Identify which cell holds the provided text, then report its (x, y) central coordinate. 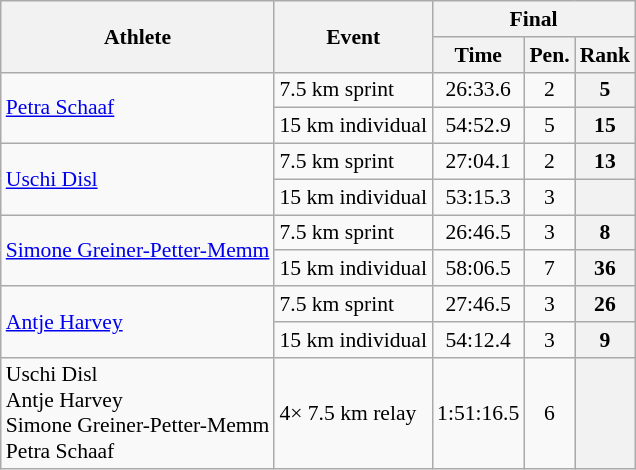
Petra Schaaf (138, 108)
15 (606, 126)
Rank (606, 55)
9 (606, 340)
54:52.9 (478, 126)
Simone Greiner-Petter-Memm (138, 250)
Uschi DislAntje HarveySimone Greiner-Petter-MemmPetra Schaaf (138, 413)
8 (606, 233)
Time (478, 55)
54:12.4 (478, 340)
6 (549, 413)
Uschi Disl (138, 180)
7 (549, 269)
27:46.5 (478, 304)
58:06.5 (478, 269)
Athlete (138, 36)
26:46.5 (478, 233)
27:04.1 (478, 162)
Pen. (549, 55)
Event (353, 36)
26 (606, 304)
53:15.3 (478, 197)
1:51:16.5 (478, 413)
26:33.6 (478, 90)
4× 7.5 km relay (353, 413)
13 (606, 162)
Final (534, 19)
36 (606, 269)
Antje Harvey (138, 322)
